Extract the (x, y) coordinate from the center of the cell holding the provided text.  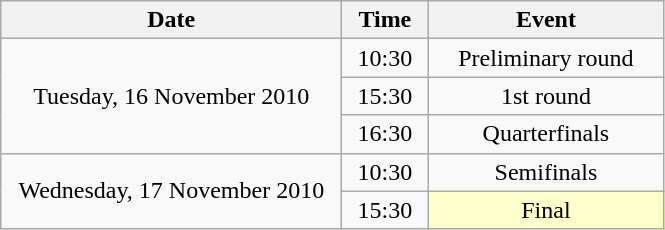
Preliminary round (546, 58)
Event (546, 20)
16:30 (385, 134)
Wednesday, 17 November 2010 (172, 191)
Time (385, 20)
Final (546, 210)
Quarterfinals (546, 134)
Semifinals (546, 172)
Date (172, 20)
Tuesday, 16 November 2010 (172, 96)
1st round (546, 96)
